Find where the given text appears and provide that cell's center as [X, Y] coordinate. 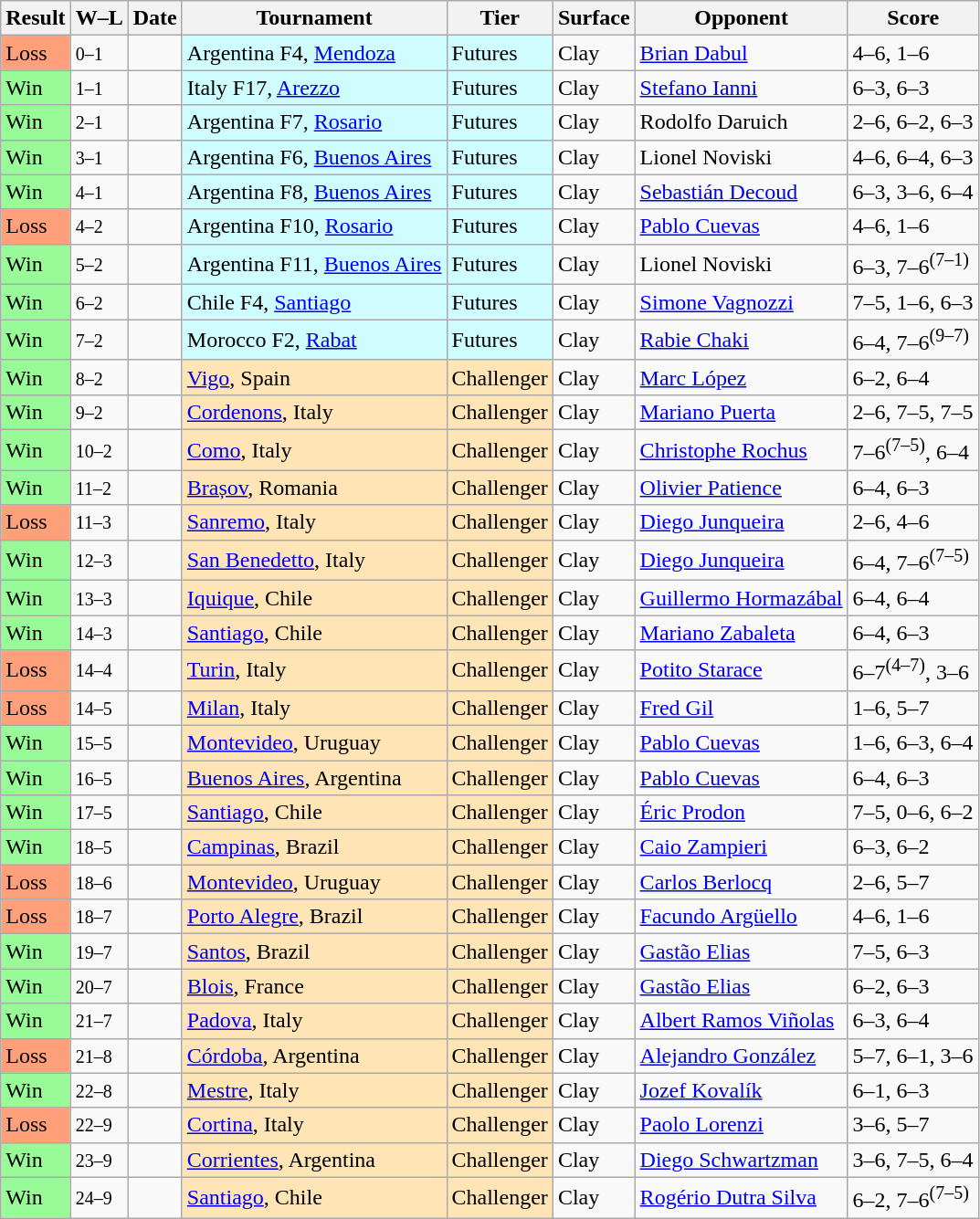
17–5 [99, 813]
3–6, 7–5, 6–4 [913, 1160]
7–6(7–5), 6–4 [913, 449]
Mariano Puerta [742, 412]
2–6, 5–7 [913, 882]
6–7(4–7), 3–6 [913, 670]
San Benedetto, Italy [314, 561]
Sebastián Decoud [742, 192]
5–2 [99, 265]
Score [913, 18]
23–9 [99, 1160]
2–1 [99, 122]
Padova, Italy [314, 1021]
15–5 [99, 742]
Chile F4, Santiago [314, 302]
Tier [500, 18]
7–5, 0–6, 6–2 [913, 813]
Vigo, Spain [314, 377]
0–1 [99, 53]
24–9 [99, 1198]
Result [36, 18]
16–5 [99, 778]
Albert Ramos Viñolas [742, 1021]
Morocco F2, Rabat [314, 340]
Surface [594, 18]
18–6 [99, 882]
Éric Prodon [742, 813]
1–1 [99, 88]
14–4 [99, 670]
2–6, 7–5, 7–5 [913, 412]
Argentina F8, Buenos Aires [314, 192]
20–7 [99, 986]
Blois, France [314, 986]
6–3, 6–3 [913, 88]
6–4, 6–4 [913, 598]
Carlos Berlocq [742, 882]
6–3, 6–2 [913, 847]
Date [155, 18]
13–3 [99, 598]
1–6, 6–3, 6–4 [913, 742]
Argentina F10, Rosario [314, 226]
Rogério Dutra Silva [742, 1198]
19–7 [99, 951]
2–6, 6–2, 6–3 [913, 122]
Diego Schwartzman [742, 1160]
Facundo Argüello [742, 917]
Turin, Italy [314, 670]
W–L [99, 18]
Argentina F11, Buenos Aires [314, 265]
6–2, 6–4 [913, 377]
Paolo Lorenzi [742, 1125]
Corrientes, Argentina [314, 1160]
22–8 [99, 1090]
Simone Vagnozzi [742, 302]
Alejandro González [742, 1056]
6–1, 6–3 [913, 1090]
Marc López [742, 377]
6–2, 6–3 [913, 986]
Buenos Aires, Argentina [314, 778]
Santos, Brazil [314, 951]
12–3 [99, 561]
6–3, 6–4 [913, 1021]
Fred Gil [742, 708]
Guillermo Hormazábal [742, 598]
3–6, 5–7 [913, 1125]
14–5 [99, 708]
21–8 [99, 1056]
Potito Starace [742, 670]
11–3 [99, 522]
7–5, 6–3 [913, 951]
4–2 [99, 226]
Stefano Ianni [742, 88]
6–3, 7–6(7–1) [913, 265]
7–2 [99, 340]
4–1 [99, 192]
Porto Alegre, Brazil [314, 917]
5–7, 6–1, 3–6 [913, 1056]
14–3 [99, 633]
6–2 [99, 302]
Opponent [742, 18]
6–2, 7–6(7–5) [913, 1198]
Cordenons, Italy [314, 412]
Argentina F6, Buenos Aires [314, 157]
Como, Italy [314, 449]
21–7 [99, 1021]
7–5, 1–6, 6–3 [913, 302]
Campinas, Brazil [314, 847]
Argentina F4, Mendoza [314, 53]
Caio Zampieri [742, 847]
Argentina F7, Rosario [314, 122]
Italy F17, Arezzo [314, 88]
11–2 [99, 488]
Iquique, Chile [314, 598]
6–4, 7–6(7–5) [913, 561]
10–2 [99, 449]
Cortina, Italy [314, 1125]
3–1 [99, 157]
6–3, 3–6, 6–4 [913, 192]
Sanremo, Italy [314, 522]
Mestre, Italy [314, 1090]
Mariano Zabaleta [742, 633]
8–2 [99, 377]
18–5 [99, 847]
Rabie Chaki [742, 340]
Jozef Kovalík [742, 1090]
Milan, Italy [314, 708]
Brian Dabul [742, 53]
Christophe Rochus [742, 449]
18–7 [99, 917]
22–9 [99, 1125]
4–6, 6–4, 6–3 [913, 157]
Brașov, Romania [314, 488]
Olivier Patience [742, 488]
Tournament [314, 18]
6–4, 7–6(9–7) [913, 340]
Córdoba, Argentina [314, 1056]
1–6, 5–7 [913, 708]
Rodolfo Daruich [742, 122]
9–2 [99, 412]
2–6, 4–6 [913, 522]
